Extract the [x, y] coordinate from the center of the cell holding the provided text.  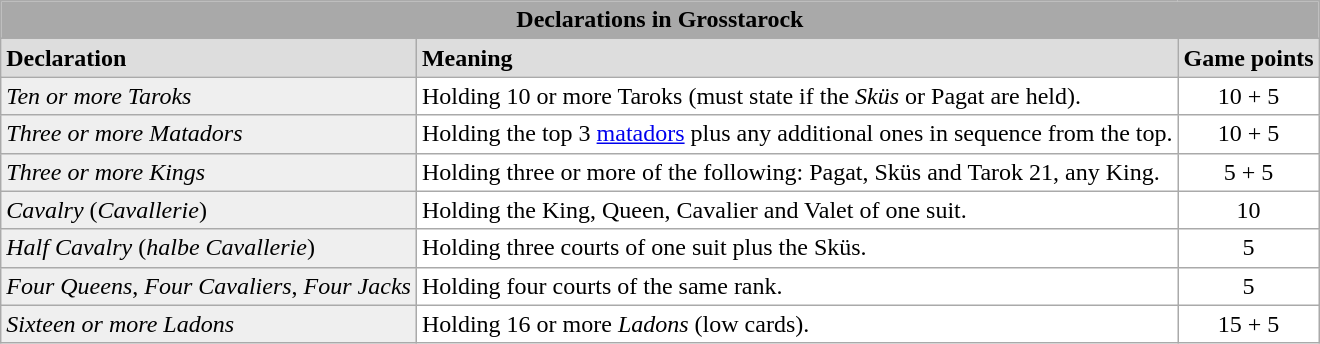
15 + 5 [1248, 324]
Holding 10 or more Taroks (must state if the Sküs or Pagat are held). [797, 96]
Three or more Kings [209, 172]
Meaning [797, 58]
Holding the King, Queen, Cavalier and Valet of one suit. [797, 210]
Holding the top 3 matadors plus any additional ones in sequence from the top. [797, 134]
Declarations in Grosstarock [660, 20]
Declaration [209, 58]
Holding 16 or more Ladons (low cards). [797, 324]
Three or more Matadors [209, 134]
Holding four courts of the same rank. [797, 286]
Four Queens, Four Cavaliers, Four Jacks [209, 286]
Holding three courts of one suit plus the Sküs. [797, 248]
Cavalry (Cavallerie) [209, 210]
10 [1248, 210]
5 + 5 [1248, 172]
Holding three or more of the following: Pagat, Sküs and Tarok 21, any King. [797, 172]
Half Cavalry (halbe Cavallerie) [209, 248]
Ten or more Taroks [209, 96]
Sixteen or more Ladons [209, 324]
Game points [1248, 58]
